Provide the (X, Y) coordinate of the cell's center where the given text is located.  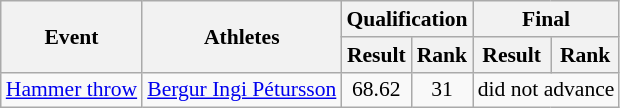
Event (72, 36)
Qualification (406, 19)
Final (546, 19)
31 (442, 90)
did not advance (546, 90)
Hammer throw (72, 90)
Athletes (242, 36)
68.62 (376, 90)
Bergur Ingi Pétursson (242, 90)
